Find where the given text appears and provide that cell's center as (X, Y) coordinate. 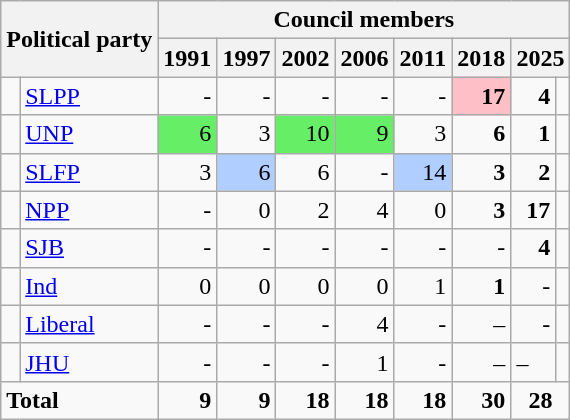
2025 (540, 58)
Ind (89, 286)
UNP (89, 134)
SLPP (89, 96)
2006 (364, 58)
Liberal (89, 324)
28 (540, 400)
10 (306, 134)
Total (80, 400)
1997 (246, 58)
14 (423, 172)
2018 (482, 58)
Council members (364, 20)
1991 (188, 58)
30 (482, 400)
2011 (423, 58)
JHU (89, 362)
SLFP (89, 172)
SJB (89, 248)
NPP (89, 210)
Political party (80, 39)
2002 (306, 58)
